Pinpoint the cell where the given text exists, returning its (x, y) midpoint coordinate. 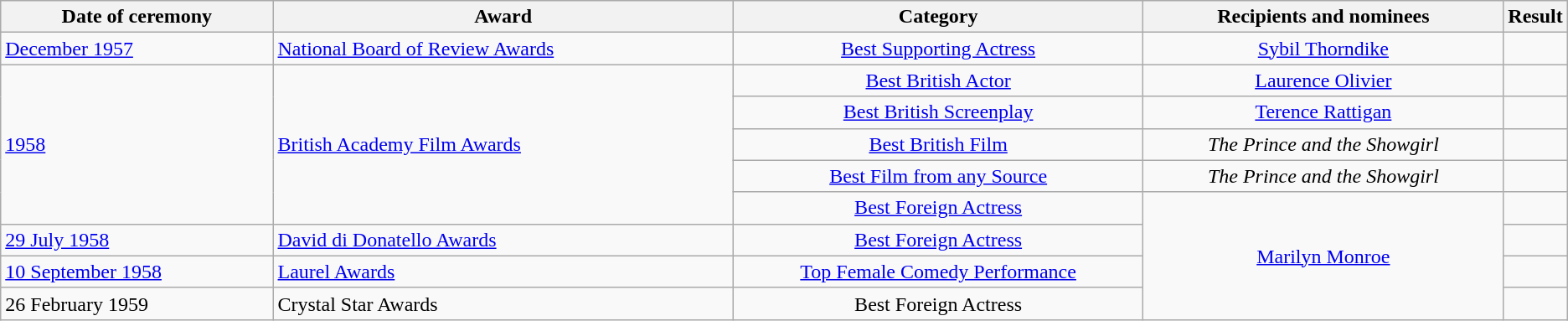
Recipients and nominees (1323, 17)
December 1957 (137, 49)
Best Film from any Source (938, 176)
10 September 1958 (137, 272)
David di Donatello Awards (503, 240)
Best Supporting Actress (938, 49)
Award (503, 17)
Result (1535, 17)
29 July 1958 (137, 240)
Marilyn Monroe (1323, 256)
1958 (137, 144)
Date of ceremony (137, 17)
Best British Actor (938, 80)
Crystal Star Awards (503, 303)
Terence Rattigan (1323, 112)
Best British Screenplay (938, 112)
British Academy Film Awards (503, 144)
Laurel Awards (503, 272)
26 February 1959 (137, 303)
Laurence Olivier (1323, 80)
Best British Film (938, 144)
Sybil Thorndike (1323, 49)
Category (938, 17)
Top Female Comedy Performance (938, 272)
National Board of Review Awards (503, 49)
